Extract the (X, Y) coordinate from the center of the cell holding the provided text.  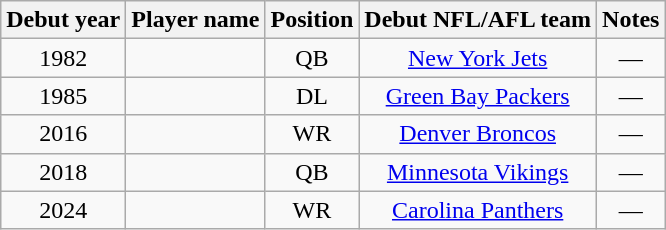
2018 (64, 172)
DL (312, 96)
Green Bay Packers (478, 96)
Carolina Panthers (478, 210)
Denver Broncos (478, 134)
1982 (64, 58)
Debut NFL/AFL team (478, 20)
Position (312, 20)
2024 (64, 210)
Debut year (64, 20)
Minnesota Vikings (478, 172)
1985 (64, 96)
Notes (631, 20)
New York Jets (478, 58)
Player name (196, 20)
2016 (64, 134)
